Output the [x, y] coordinate of the center of the cell containing the given text.  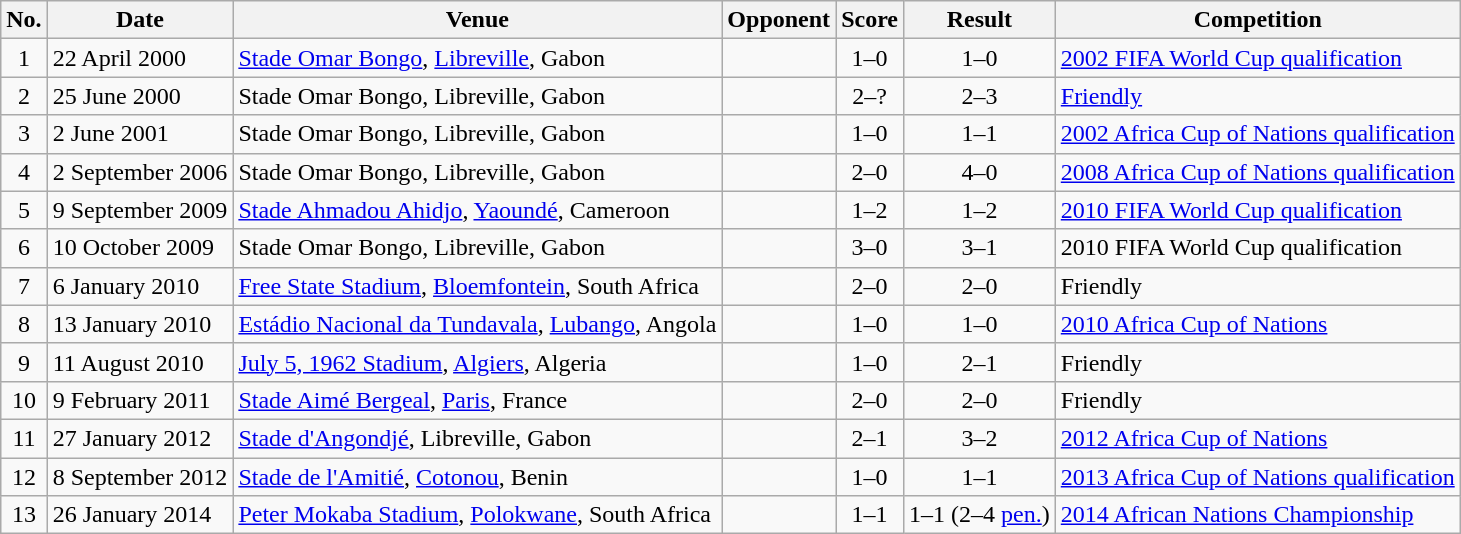
11 August 2010 [140, 362]
Competition [1258, 20]
11 [24, 438]
2014 African Nations Championship [1258, 515]
Free State Stadium, Bloemfontein, South Africa [478, 286]
3 [24, 134]
25 June 2000 [140, 96]
Stade Ahmadou Ahidjo, Yaoundé, Cameroon [478, 210]
1–1 (2–4 pen.) [980, 515]
10 October 2009 [140, 248]
1 [24, 58]
Peter Mokaba Stadium, Polokwane, South Africa [478, 515]
2013 Africa Cup of Nations qualification [1258, 477]
6 [24, 248]
Date [140, 20]
2–3 [980, 96]
2 June 2001 [140, 134]
4–0 [980, 172]
4 [24, 172]
3–1 [980, 248]
12 [24, 477]
10 [24, 400]
2002 FIFA World Cup qualification [1258, 58]
5 [24, 210]
22 April 2000 [140, 58]
3–2 [980, 438]
6 January 2010 [140, 286]
2 September 2006 [140, 172]
2 [24, 96]
2012 Africa Cup of Nations [1258, 438]
Opponent [779, 20]
8 September 2012 [140, 477]
Estádio Nacional da Tundavala, Lubango, Angola [478, 324]
27 January 2012 [140, 438]
2008 Africa Cup of Nations qualification [1258, 172]
9 February 2011 [140, 400]
2002 Africa Cup of Nations qualification [1258, 134]
13 [24, 515]
2010 Africa Cup of Nations [1258, 324]
Venue [478, 20]
Score [870, 20]
3–0 [870, 248]
Stade de l'Amitié, Cotonou, Benin [478, 477]
7 [24, 286]
Stade d'Angondjé, Libreville, Gabon [478, 438]
July 5, 1962 Stadium, Algiers, Algeria [478, 362]
2–? [870, 96]
8 [24, 324]
Result [980, 20]
13 January 2010 [140, 324]
26 January 2014 [140, 515]
9 September 2009 [140, 210]
No. [24, 20]
9 [24, 362]
Stade Aimé Bergeal, Paris, France [478, 400]
